For the text-containing cell, return its midpoint in (X, Y) coordinate format. 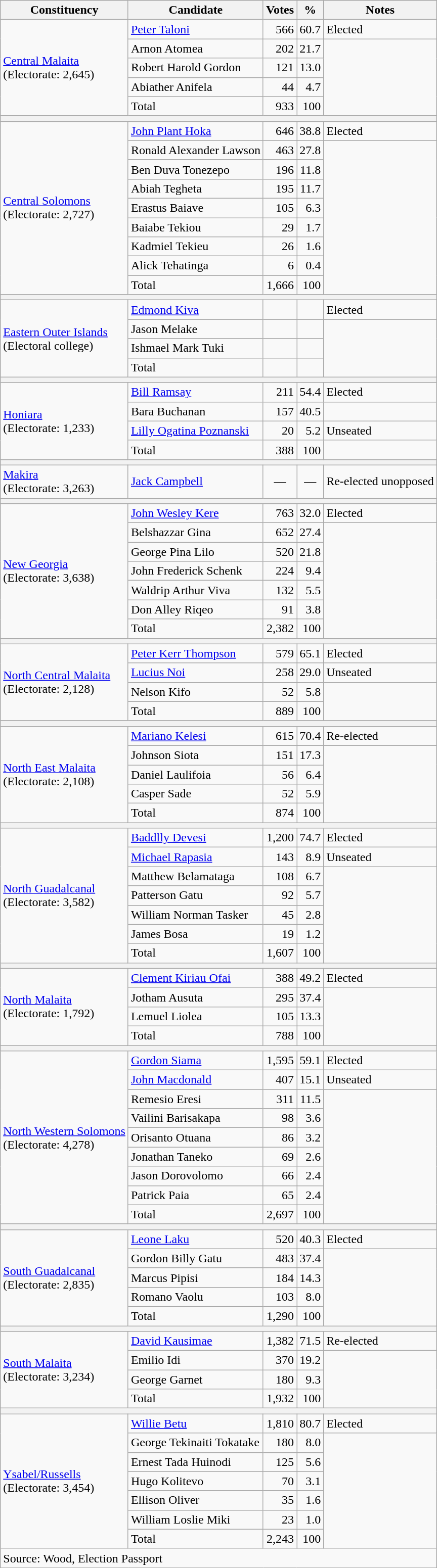
38.8 (311, 131)
Ysabel/Russells(Electorate: 3,454) (65, 1481)
202 (280, 49)
North East Malaita(Electorate: 2,108) (65, 774)
6 (280, 266)
Erastus Baiave (195, 208)
933 (280, 106)
John Frederick Schenk (195, 571)
21.8 (311, 552)
40.3 (311, 1239)
Daniel Laulifoia (195, 775)
Honiara(Electorate: 1,233) (65, 421)
1,810 (280, 1423)
Source: Wood, Election Passport (219, 1558)
29.0 (311, 673)
Central Solomons (Electorate: 2,727) (65, 208)
Orisanto Otuana (195, 1137)
92 (280, 895)
11.8 (311, 169)
Michael Rapasia (195, 857)
874 (280, 813)
2.6 (311, 1157)
Lilly Ogatina Poznanski (195, 431)
646 (280, 131)
5.7 (311, 895)
Alick Tehatinga (195, 266)
211 (280, 392)
Matthew Belamataga (195, 876)
71.5 (311, 1341)
Patterson Gatu (195, 895)
Lemuel Liolea (195, 1016)
70.4 (311, 736)
North Malaita(Electorate: 1,792) (65, 1007)
35 (280, 1500)
27.8 (311, 150)
5.8 (311, 692)
3.2 (311, 1137)
370 (280, 1360)
Remesio Eresi (195, 1099)
91 (280, 609)
80.7 (311, 1423)
Belshazzar Gina (195, 533)
John Wesley Kere (195, 513)
14.3 (311, 1277)
29 (280, 227)
108 (280, 876)
65.1 (311, 653)
9.3 (311, 1380)
Makira(Electorate: 3,263) (65, 481)
1,666 (280, 285)
Robert Harold Gordon (195, 68)
17.3 (311, 755)
Don Alley Riqeo (195, 609)
2,243 (280, 1539)
Lucius Noi (195, 673)
Eastern Outer Islands(Electoral college) (65, 339)
763 (280, 513)
27.4 (311, 533)
Gordon Billy Gatu (195, 1258)
2.8 (311, 915)
Central Malaita(Electorate: 2,645) (65, 68)
David Kausimae (195, 1341)
1.0 (311, 1519)
Bill Ramsay (195, 392)
5.9 (311, 794)
Kadmiel Tekieu (195, 247)
98 (280, 1118)
11.5 (311, 1099)
Marcus Pipisi (195, 1277)
143 (280, 857)
1,382 (280, 1341)
20 (280, 431)
North Central Malaita(Electorate: 2,128) (65, 682)
Baiabe Tekiou (195, 227)
21.7 (311, 49)
32.0 (311, 513)
65 (280, 1195)
Patrick Paia (195, 1195)
151 (280, 755)
Abiather Anifela (195, 87)
Hugo Kolitevo (195, 1481)
Vailini Barisakapa (195, 1118)
George Garnet (195, 1380)
40.5 (311, 411)
1.7 (311, 227)
Ishmael Mark Tuki (195, 348)
Casper Sade (195, 794)
Leone Laku (195, 1239)
2,382 (280, 629)
Peter Kerr Thompson (195, 653)
3.8 (311, 609)
483 (280, 1258)
Edmond Kiva (195, 310)
1,595 (280, 1061)
Baddlly Devesi (195, 838)
William Norman Tasker (195, 915)
Gordon Siama (195, 1061)
196 (280, 169)
1,932 (280, 1399)
157 (280, 411)
258 (280, 673)
121 (280, 68)
60.7 (311, 29)
26 (280, 247)
19 (280, 934)
George Pina Lilo (195, 552)
103 (280, 1297)
23 (280, 1519)
3.1 (311, 1481)
North Western Solomons(Electorate: 4,278) (65, 1138)
6.3 (311, 208)
54.4 (311, 392)
New Georgia(Electorate: 3,638) (65, 571)
579 (280, 653)
13.0 (311, 68)
Bara Buchanan (195, 411)
James Bosa (195, 934)
Romano Vaolu (195, 1297)
70 (280, 1481)
44 (280, 87)
566 (280, 29)
Abiah Tegheta (195, 188)
889 (280, 711)
William Loslie Miki (195, 1519)
Ben Duva Tonezepo (195, 169)
652 (280, 533)
Waldrip Arthur Viva (195, 590)
South Malaita(Electorate: 3,234) (65, 1370)
0.4 (311, 266)
1.2 (311, 934)
Arnon Atomea (195, 49)
15.1 (311, 1080)
Jason Dorovolomo (195, 1176)
6.4 (311, 775)
4.7 (311, 87)
86 (280, 1137)
19.2 (311, 1360)
Johnson Siota (195, 755)
195 (280, 188)
John Macdonald (195, 1080)
407 (280, 1080)
North Guadalcanal (Electorate: 3,582) (65, 895)
56 (280, 775)
George Tekinaiti Tokatake (195, 1443)
5.2 (311, 431)
5.5 (311, 590)
788 (280, 1035)
Jonathan Taneko (195, 1157)
11.7 (311, 188)
Ellison Oliver (195, 1500)
1,607 (280, 953)
6.7 (311, 876)
463 (280, 150)
74.7 (311, 838)
Mariano Kelesi (195, 736)
Peter Taloni (195, 29)
2,697 (280, 1214)
311 (280, 1099)
Ernest Tada Huinodi (195, 1462)
Emilio Idi (195, 1360)
13.3 (311, 1016)
3.6 (311, 1118)
615 (280, 736)
Clement Kiriau Ofai (195, 978)
Ronald Alexander Lawson (195, 150)
9.4 (311, 571)
125 (280, 1462)
66 (280, 1176)
John Plant Hoka (195, 131)
8.9 (311, 857)
1,200 (280, 838)
224 (280, 571)
Nelson Kifo (195, 692)
Candidate (195, 10)
1,290 (280, 1316)
Jack Campbell (195, 481)
45 (280, 915)
Jason Melake (195, 329)
59.1 (311, 1061)
5.6 (311, 1462)
% (311, 10)
Willie Betu (195, 1423)
Notes (380, 10)
Jotham Ausuta (195, 997)
184 (280, 1277)
Constituency (65, 10)
132 (280, 590)
Votes (280, 10)
69 (280, 1157)
Re-elected unopposed (380, 481)
South Guadalcanal(Electorate: 2,835) (65, 1277)
295 (280, 997)
49.2 (311, 978)
